For the text-containing cell, return its midpoint in (x, y) coordinate format. 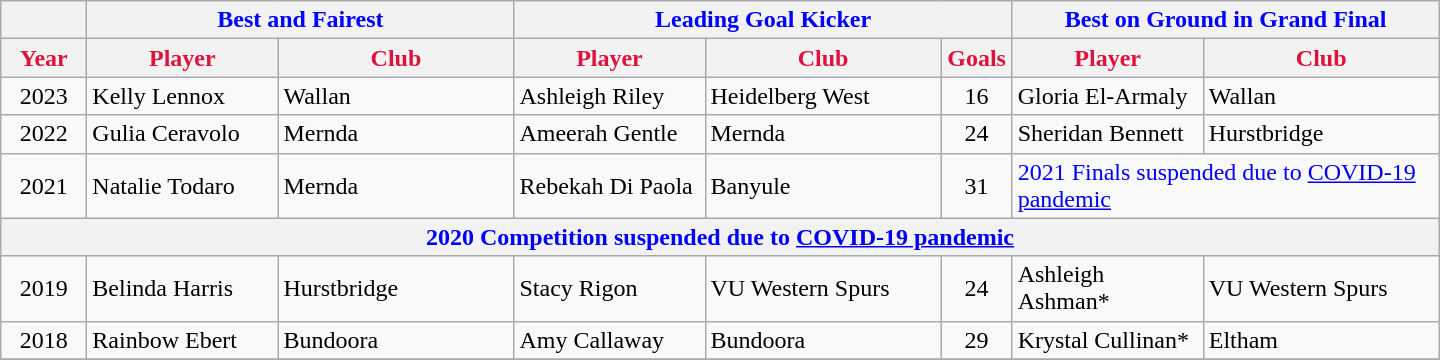
2021 Finals suspended due to COVID-19 pandemic (1226, 186)
2021 (44, 186)
Gulia Ceravolo (182, 134)
Year (44, 58)
29 (976, 340)
Ameerah Gentle (610, 134)
16 (976, 96)
Sheridan Bennett (1108, 134)
2019 (44, 288)
2023 (44, 96)
Gloria El-Armaly (1108, 96)
Heidelberg West (823, 96)
Banyule (823, 186)
Rebekah Di Paola (610, 186)
Eltham (1321, 340)
31 (976, 186)
Ashleigh Riley (610, 96)
Goals (976, 58)
Rainbow Ebert (182, 340)
Belinda Harris (182, 288)
Krystal Cullinan* (1108, 340)
Best and Fairest (300, 20)
Natalie Todaro (182, 186)
Stacy Rigon (610, 288)
Ashleigh Ashman* (1108, 288)
Best on Ground in Grand Final (1226, 20)
2022 (44, 134)
Amy Callaway (610, 340)
Leading Goal Kicker (763, 20)
2020 Competition suspended due to COVID-19 pandemic (720, 237)
2018 (44, 340)
Kelly Lennox (182, 96)
